Output the [x, y] coordinate of the center of the cell containing the given text.  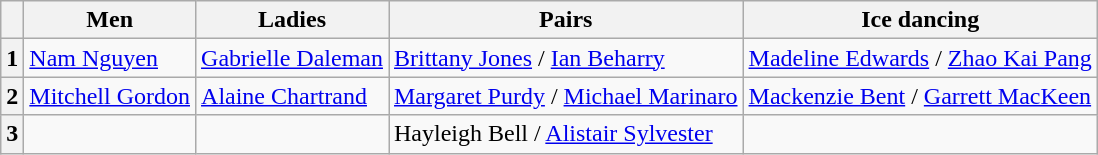
Mitchell Gordon [110, 96]
Pairs [566, 20]
Alaine Chartrand [292, 96]
Men [110, 20]
3 [12, 134]
Ladies [292, 20]
Hayleigh Bell / Alistair Sylvester [566, 134]
Madeline Edwards / Zhao Kai Pang [920, 58]
Gabrielle Daleman [292, 58]
Ice dancing [920, 20]
Brittany Jones / Ian Beharry [566, 58]
Margaret Purdy / Michael Marinaro [566, 96]
Nam Nguyen [110, 58]
2 [12, 96]
1 [12, 58]
Mackenzie Bent / Garrett MacKeen [920, 96]
